Capture the cell that displays the provided text and extract its [x, y] central coordinate. 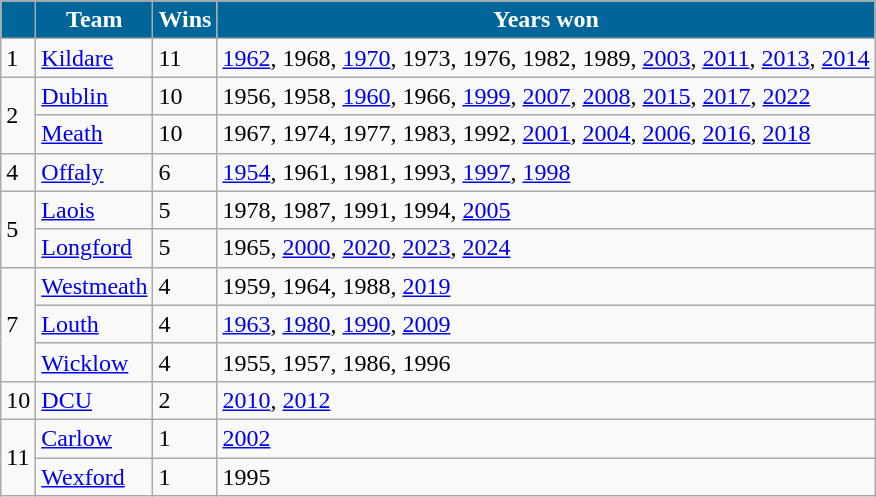
DCU [94, 400]
Louth [94, 324]
6 [185, 172]
1967, 1974, 1977, 1983, 1992, 2001, 2004, 2006, 2016, 2018 [546, 134]
1954, 1961, 1981, 1993, 1997, 1998 [546, 172]
2010, 2012 [546, 400]
Longford [94, 248]
2002 [546, 438]
Wexford [94, 477]
1955, 1957, 1986, 1996 [546, 362]
7 [18, 324]
1956, 1958, 1960, 1966, 1999, 2007, 2008, 2015, 2017, 2022 [546, 96]
1963, 1980, 1990, 2009 [546, 324]
Offaly [94, 172]
Kildare [94, 58]
Wicklow [94, 362]
1962, 1968, 1970, 1973, 1976, 1982, 1989, 2003, 2011, 2013, 2014 [546, 58]
Dublin [94, 96]
1978, 1987, 1991, 1994, 2005 [546, 210]
Westmeath [94, 286]
Years won [546, 20]
1995 [546, 477]
1965, 2000, 2020, 2023, 2024 [546, 248]
Laois [94, 210]
Meath [94, 134]
Wins [185, 20]
Team [94, 20]
Carlow [94, 438]
1959, 1964, 1988, 2019 [546, 286]
